From the cell containing the given text, extract its center point as (x, y) coordinate. 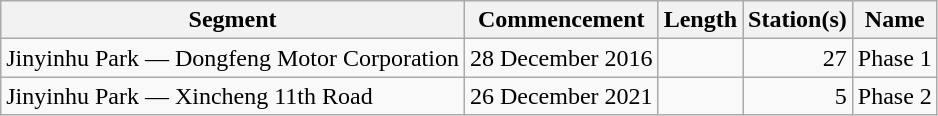
5 (798, 96)
28 December 2016 (561, 58)
Phase 1 (894, 58)
27 (798, 58)
Segment (233, 20)
Length (700, 20)
Name (894, 20)
Jinyinhu Park — Dongfeng Motor Corporation (233, 58)
Station(s) (798, 20)
26 December 2021 (561, 96)
Jinyinhu Park — Xincheng 11th Road (233, 96)
Commencement (561, 20)
Phase 2 (894, 96)
